Find where the given text appears and provide that cell's center as (x, y) coordinate. 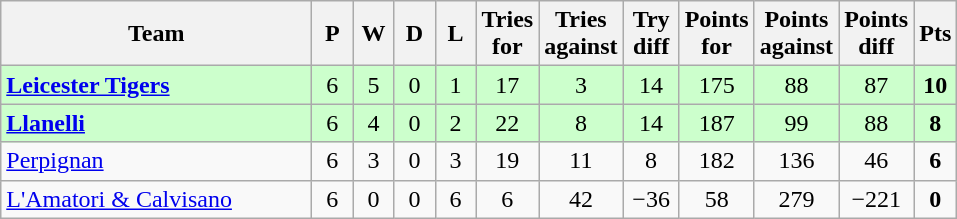
Pts (936, 34)
11 (581, 161)
W (374, 34)
279 (796, 199)
99 (796, 123)
187 (716, 123)
Perpignan (156, 161)
Points against (796, 34)
D (414, 34)
P (332, 34)
L (456, 34)
175 (716, 85)
Llanelli (156, 123)
46 (876, 161)
1 (456, 85)
Leicester Tigers (156, 85)
136 (796, 161)
4 (374, 123)
Tries against (581, 34)
182 (716, 161)
Try diff (651, 34)
87 (876, 85)
Tries for (508, 34)
22 (508, 123)
−36 (651, 199)
L'Amatori & Calvisano (156, 199)
19 (508, 161)
42 (581, 199)
Points diff (876, 34)
17 (508, 85)
10 (936, 85)
Points for (716, 34)
5 (374, 85)
Team (156, 34)
−221 (876, 199)
58 (716, 199)
2 (456, 123)
